Locate the cell with the specified text and output its [x, y] center coordinate. 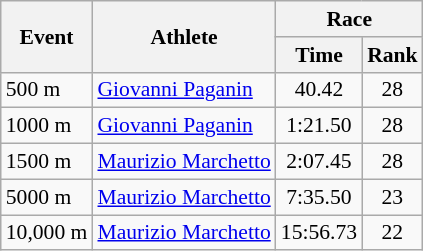
Athlete [184, 36]
40.42 [319, 90]
Race [350, 19]
15:56.73 [319, 233]
1:21.50 [319, 126]
Event [47, 36]
500 m [47, 90]
5000 m [47, 197]
2:07.45 [319, 162]
1500 m [47, 162]
7:35.50 [319, 197]
1000 m [47, 126]
22 [392, 233]
Time [319, 55]
23 [392, 197]
Rank [392, 55]
10,000 m [47, 233]
